Scan for the cell matching the given text and deliver its (x, y) coordinate at center. 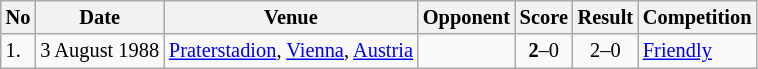
3 August 1988 (100, 51)
Friendly (697, 51)
Opponent (466, 17)
No (18, 17)
1. (18, 51)
Venue (291, 17)
Score (544, 17)
Result (606, 17)
Date (100, 17)
Praterstadion, Vienna, Austria (291, 51)
Competition (697, 17)
